Provide the [x, y] coordinate of the cell's center where the given text is located.  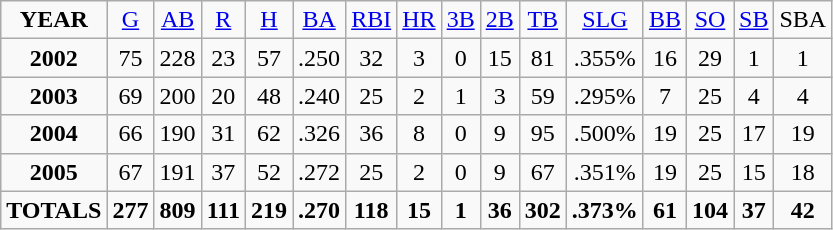
BA [320, 20]
YEAR [54, 20]
95 [542, 134]
8 [419, 134]
61 [664, 210]
R [223, 20]
SLG [604, 20]
31 [223, 134]
52 [270, 172]
.295% [604, 96]
48 [270, 96]
190 [178, 134]
75 [130, 58]
69 [130, 96]
3B [460, 20]
H [270, 20]
42 [803, 210]
SO [710, 20]
32 [372, 58]
TB [542, 20]
.355% [604, 58]
17 [754, 134]
.500% [604, 134]
HR [419, 20]
G [130, 20]
277 [130, 210]
BB [664, 20]
81 [542, 58]
809 [178, 210]
23 [223, 58]
2B [500, 20]
.250 [320, 58]
228 [178, 58]
.326 [320, 134]
200 [178, 96]
2004 [54, 134]
18 [803, 172]
2005 [54, 172]
2003 [54, 96]
2002 [54, 58]
302 [542, 210]
66 [130, 134]
.272 [320, 172]
7 [664, 96]
57 [270, 58]
.270 [320, 210]
62 [270, 134]
191 [178, 172]
SB [754, 20]
59 [542, 96]
20 [223, 96]
RBI [372, 20]
AB [178, 20]
219 [270, 210]
118 [372, 210]
29 [710, 58]
SBA [803, 20]
TOTALS [54, 210]
104 [710, 210]
.240 [320, 96]
16 [664, 58]
.373% [604, 210]
.351% [604, 172]
111 [223, 210]
